Locate the cell with the specified text and output its [X, Y] center coordinate. 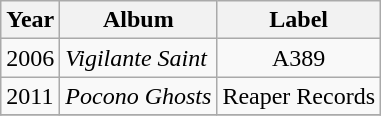
Year [30, 20]
A389 [299, 58]
2006 [30, 58]
Album [138, 20]
2011 [30, 96]
Vigilante Saint [138, 58]
Reaper Records [299, 96]
Label [299, 20]
Pocono Ghosts [138, 96]
